Identify which cell holds the provided text, then report its (X, Y) central coordinate. 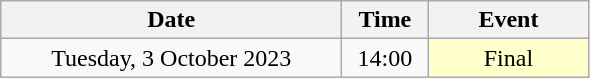
14:00 (385, 58)
Final (508, 58)
Time (385, 20)
Event (508, 20)
Date (172, 20)
Tuesday, 3 October 2023 (172, 58)
